Output the (x, y) coordinate of the center of the cell containing the given text.  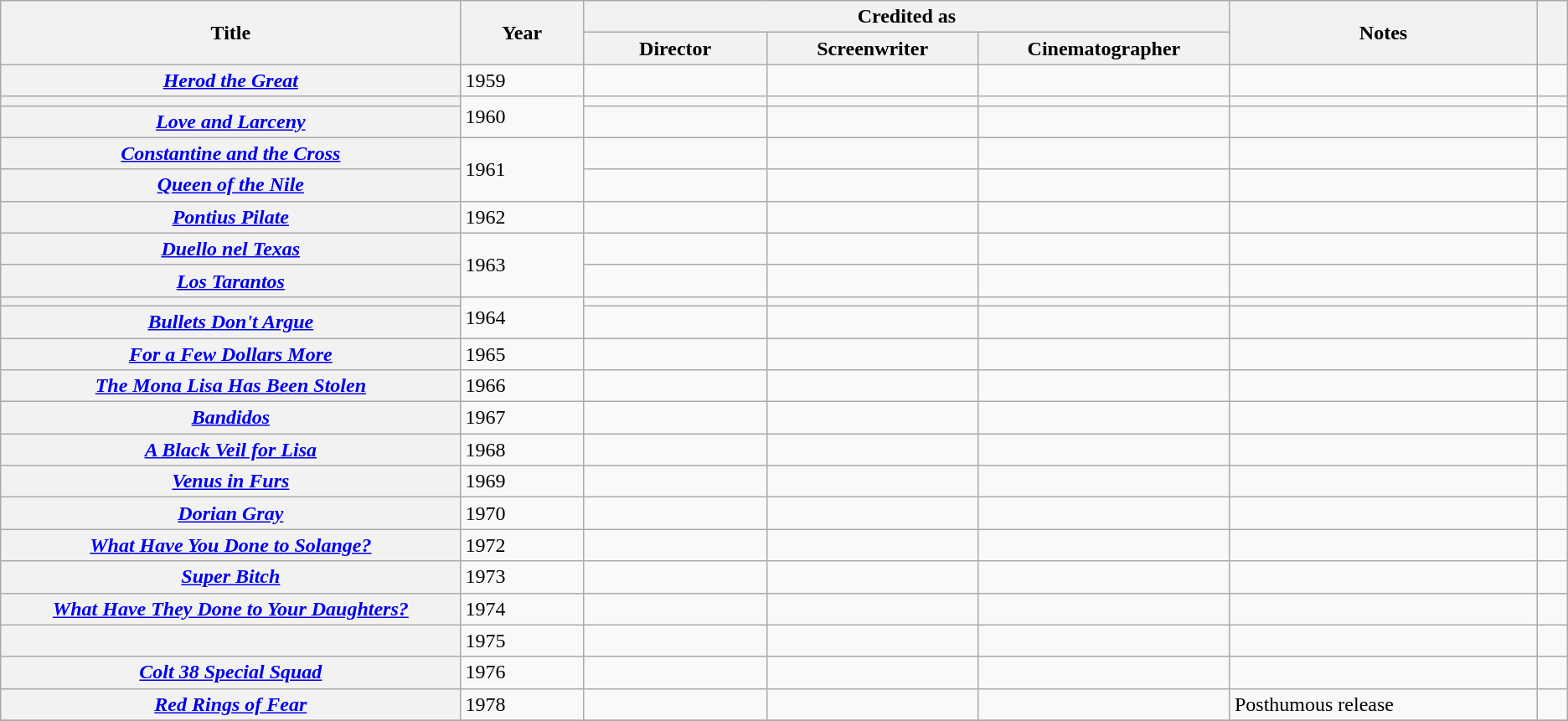
1960 (522, 117)
Year (522, 33)
1959 (522, 80)
Queen of the Nile (231, 185)
Title (231, 33)
The Mona Lisa Has Been Stolen (231, 386)
1970 (522, 513)
1969 (522, 482)
1974 (522, 609)
Cinematographer (1104, 49)
1965 (522, 354)
Dorian Gray (231, 513)
Bandidos (231, 418)
Notes (1383, 33)
For a Few Dollars More (231, 354)
Credited as (906, 17)
Bullets Don't Argue (231, 322)
Love and Larceny (231, 121)
A Black Veil for Lisa (231, 450)
Super Bitch (231, 577)
1968 (522, 450)
1975 (522, 641)
1966 (522, 386)
1967 (522, 418)
Pontius Pilate (231, 217)
Posthumous release (1383, 704)
Venus in Furs (231, 482)
Herod the Great (231, 80)
Los Tarantos (231, 281)
1976 (522, 672)
Red Rings of Fear (231, 704)
What Have They Done to Your Daughters? (231, 609)
Duello nel Texas (231, 249)
1972 (522, 545)
1961 (522, 169)
1963 (522, 265)
1973 (522, 577)
Colt 38 Special Squad (231, 672)
Screenwriter (873, 49)
Director (675, 49)
1978 (522, 704)
1964 (522, 317)
1962 (522, 217)
Constantine and the Cross (231, 153)
What Have You Done to Solange? (231, 545)
